Return the (X, Y) coordinate for the center point of the cell that contains the specified text.  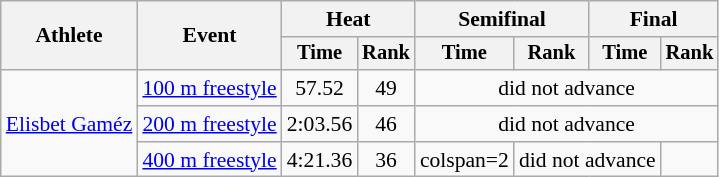
Heat (348, 19)
Athlete (70, 36)
200 m freestyle (209, 124)
46 (386, 124)
Final (654, 19)
2:03.56 (320, 124)
100 m freestyle (209, 88)
Elisbet Gaméz (70, 124)
49 (386, 88)
57.52 (320, 88)
Semifinal (502, 19)
Event (209, 36)
